Return (x, y) of the center of cell containing provided text 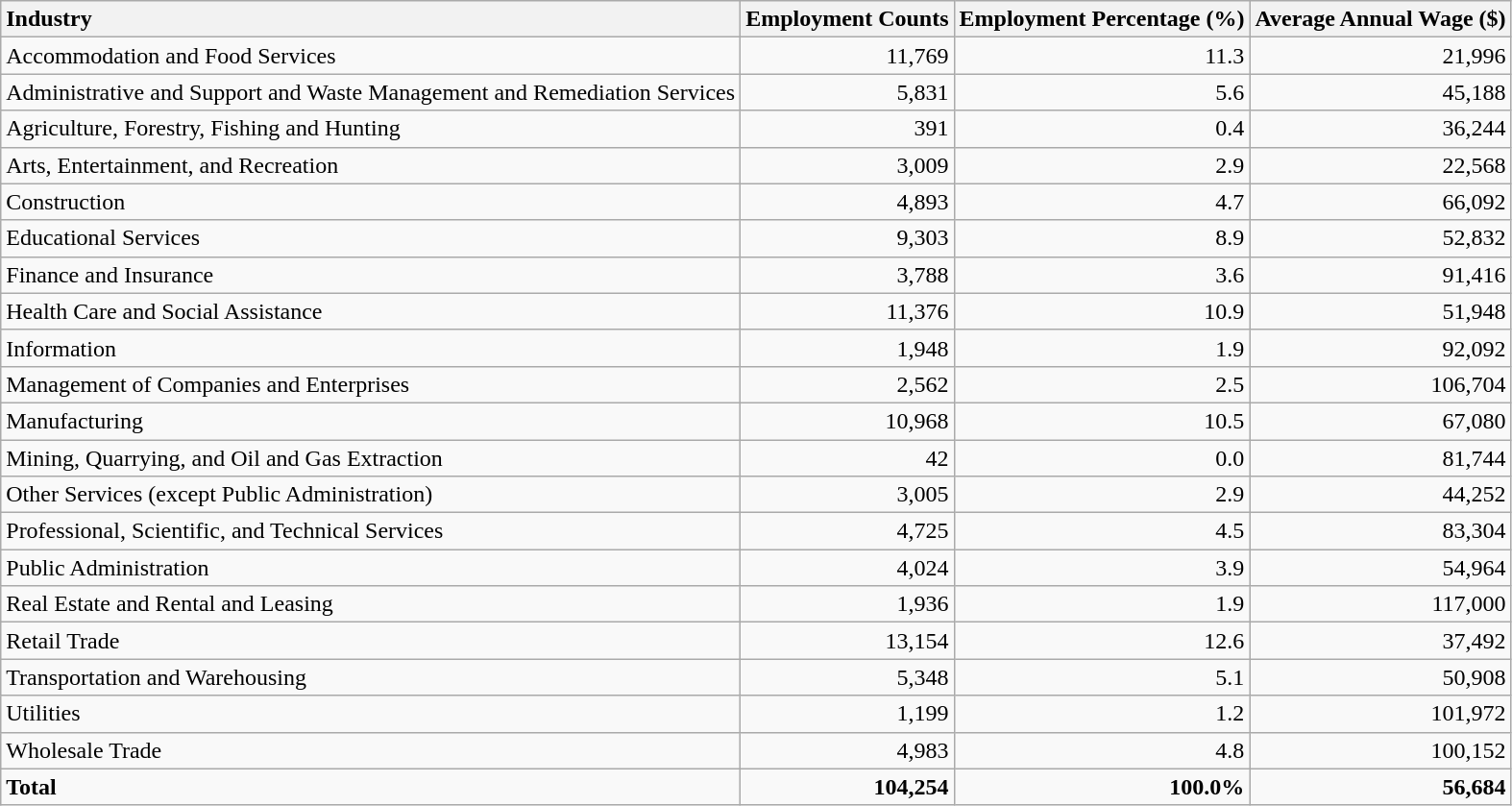
Manufacturing (371, 421)
3.9 (1102, 568)
Average Annual Wage ($) (1380, 19)
Other Services (except Public Administration) (371, 495)
Utilities (371, 714)
11,769 (847, 56)
11,376 (847, 311)
10.9 (1102, 311)
Retail Trade (371, 641)
Information (371, 348)
21,996 (1380, 56)
Educational Services (371, 238)
Health Care and Social Assistance (371, 311)
91,416 (1380, 275)
Construction (371, 202)
2,562 (847, 384)
104,254 (847, 787)
Professional, Scientific, and Technical Services (371, 531)
50,908 (1380, 677)
1,948 (847, 348)
1,199 (847, 714)
0.0 (1102, 458)
Total (371, 787)
10,968 (847, 421)
22,568 (1380, 165)
Employment Percentage (%) (1102, 19)
100.0% (1102, 787)
3,009 (847, 165)
52,832 (1380, 238)
8.9 (1102, 238)
Public Administration (371, 568)
92,092 (1380, 348)
Employment Counts (847, 19)
Industry (371, 19)
10.5 (1102, 421)
3.6 (1102, 275)
5,831 (847, 92)
4.5 (1102, 531)
37,492 (1380, 641)
4,983 (847, 750)
Management of Companies and Enterprises (371, 384)
1.2 (1102, 714)
2.5 (1102, 384)
54,964 (1380, 568)
391 (847, 129)
83,304 (1380, 531)
Administrative and Support and Waste Management and Remediation Services (371, 92)
5,348 (847, 677)
81,744 (1380, 458)
42 (847, 458)
3,788 (847, 275)
51,948 (1380, 311)
44,252 (1380, 495)
0.4 (1102, 129)
45,188 (1380, 92)
Wholesale Trade (371, 750)
11.3 (1102, 56)
3,005 (847, 495)
100,152 (1380, 750)
1,936 (847, 604)
Agriculture, Forestry, Fishing and Hunting (371, 129)
9,303 (847, 238)
117,000 (1380, 604)
Transportation and Warehousing (371, 677)
66,092 (1380, 202)
12.6 (1102, 641)
13,154 (847, 641)
101,972 (1380, 714)
4.7 (1102, 202)
Arts, Entertainment, and Recreation (371, 165)
56,684 (1380, 787)
Finance and Insurance (371, 275)
Real Estate and Rental and Leasing (371, 604)
4,024 (847, 568)
5.1 (1102, 677)
4,725 (847, 531)
4,893 (847, 202)
67,080 (1380, 421)
4.8 (1102, 750)
Accommodation and Food Services (371, 56)
Mining, Quarrying, and Oil and Gas Extraction (371, 458)
36,244 (1380, 129)
106,704 (1380, 384)
5.6 (1102, 92)
